Detect which cell encompasses the target text, then output its [X, Y] center coordinate. 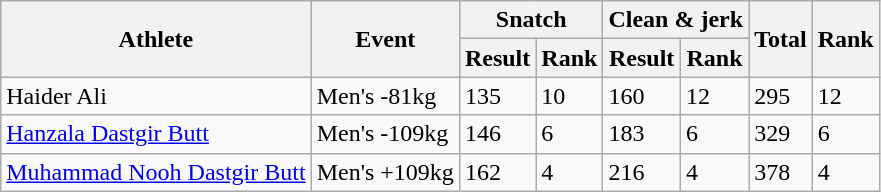
Clean & jerk [676, 20]
10 [570, 96]
Men's +109kg [385, 172]
Hanzala Dastgir Butt [156, 134]
160 [642, 96]
Snatch [531, 20]
329 [781, 134]
295 [781, 96]
Muhammad Nooh Dastgir Butt [156, 172]
216 [642, 172]
183 [642, 134]
Event [385, 39]
135 [497, 96]
Athlete [156, 39]
162 [497, 172]
Men's -81kg [385, 96]
Haider Ali [156, 96]
378 [781, 172]
Men's -109kg [385, 134]
146 [497, 134]
Total [781, 39]
